Extract the (x, y) coordinate from the center of the cell holding the provided text.  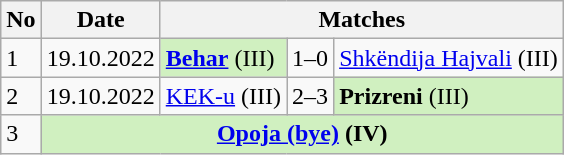
Behar (III) (223, 58)
KEK-u (III) (223, 96)
1–0 (310, 58)
Opoja (bye) (IV) (302, 134)
1 (21, 58)
No (21, 20)
2 (21, 96)
Shkëndija Hajvali (III) (449, 58)
2–3 (310, 96)
Prizreni (III) (449, 96)
3 (21, 134)
Date (100, 20)
Matches (362, 20)
